Output the (x, y) coordinate of the center of the cell containing the given text.  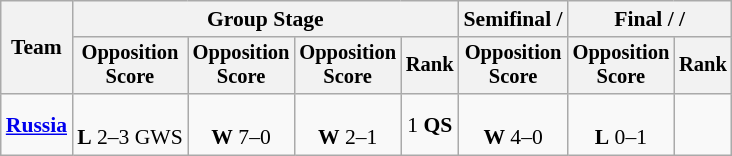
Semifinal / (514, 19)
Team (36, 48)
L 0–1 (622, 124)
1 QS (430, 124)
W 4–0 (514, 124)
W 2–1 (348, 124)
Final / / (650, 19)
L 2–3 GWS (130, 124)
Russia (36, 124)
Group Stage (265, 19)
W 7–0 (242, 124)
